Identify which cell holds the provided text, then report its (X, Y) central coordinate. 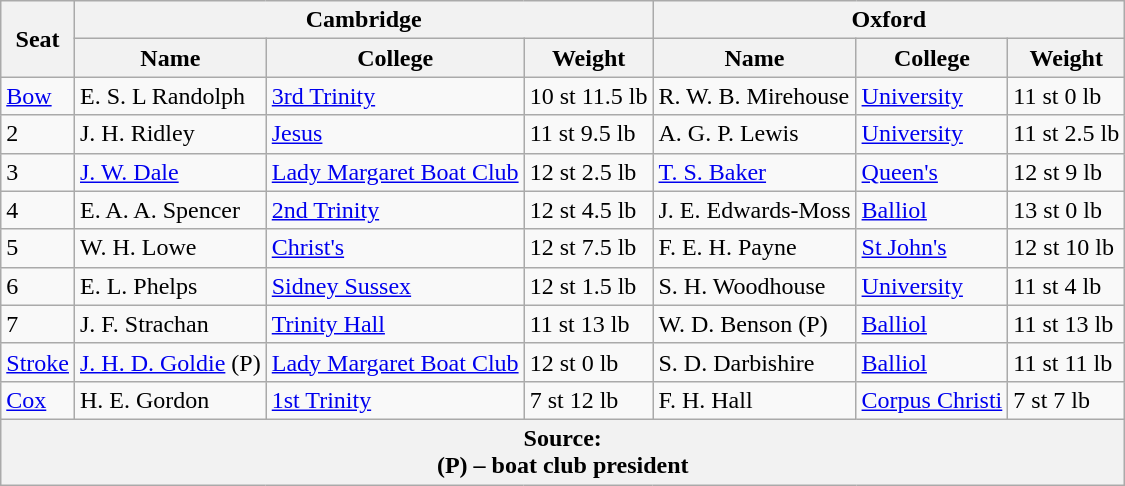
E. S. L Randolph (170, 96)
12 st 7.5 lb (588, 248)
Bow (38, 96)
10 st 11.5 lb (588, 96)
S. H. Woodhouse (754, 286)
2 (38, 134)
Trinity Hall (395, 324)
Cambridge (364, 20)
7 st 12 lb (588, 400)
12 st 10 lb (1066, 248)
T. S. Baker (754, 172)
7 (38, 324)
11 st 9.5 lb (588, 134)
11 st 2.5 lb (1066, 134)
12 st 2.5 lb (588, 172)
Sidney Sussex (395, 286)
12 st 4.5 lb (588, 210)
H. E. Gordon (170, 400)
R. W. B. Mirehouse (754, 96)
A. G. P. Lewis (754, 134)
Corpus Christi (932, 400)
Jesus (395, 134)
12 st 9 lb (1066, 172)
Stroke (38, 362)
E. L. Phelps (170, 286)
13 st 0 lb (1066, 210)
F. E. H. Payne (754, 248)
F. H. Hall (754, 400)
Seat (38, 39)
W. H. Lowe (170, 248)
11 st 0 lb (1066, 96)
12 st 0 lb (588, 362)
J. H. Ridley (170, 134)
Queen's (932, 172)
2nd Trinity (395, 210)
7 st 7 lb (1066, 400)
6 (38, 286)
W. D. Benson (P) (754, 324)
St John's (932, 248)
11 st 11 lb (1066, 362)
3 (38, 172)
J. F. Strachan (170, 324)
J. W. Dale (170, 172)
1st Trinity (395, 400)
11 st 4 lb (1066, 286)
Source:(P) – boat club president (563, 452)
5 (38, 248)
12 st 1.5 lb (588, 286)
J. H. D. Goldie (P) (170, 362)
J. E. Edwards-Moss (754, 210)
E. A. A. Spencer (170, 210)
S. D. Darbishire (754, 362)
Oxford (889, 20)
4 (38, 210)
Christ's (395, 248)
3rd Trinity (395, 96)
Cox (38, 400)
